Determine the (X, Y) coordinate at the center of the cell enclosing the given text.  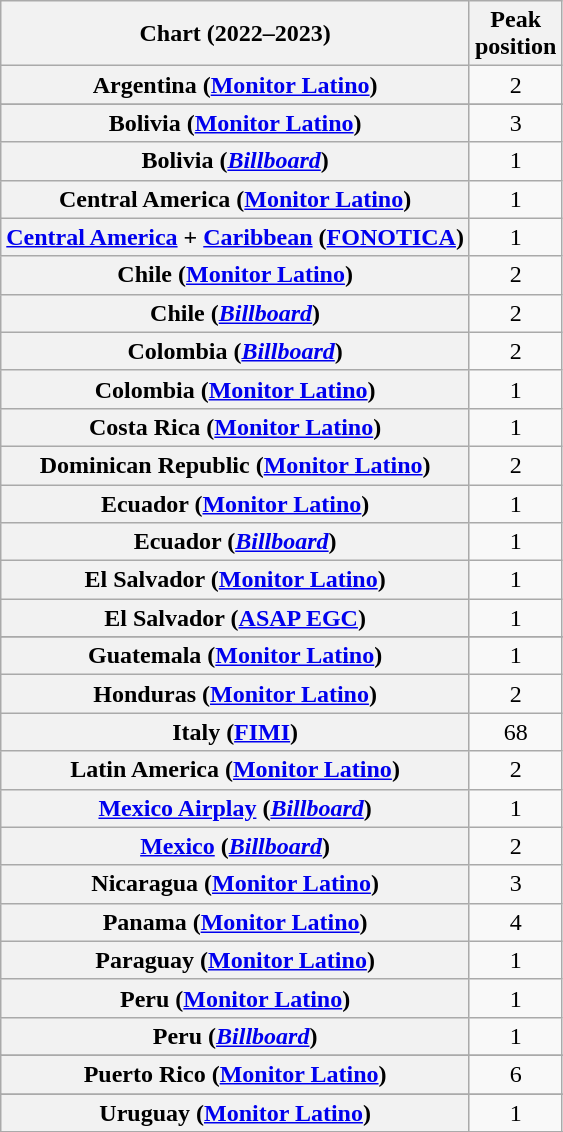
Italy (FIMI) (236, 732)
El Salvador (ASAP EGC) (236, 618)
Latin America (Monitor Latino) (236, 770)
Mexico (Billboard) (236, 846)
Puerto Rico (Monitor Latino) (236, 1074)
4 (515, 922)
Chile (Monitor Latino) (236, 275)
Peru (Billboard) (236, 1036)
Chart (2022–2023) (236, 34)
Guatemala (Monitor Latino) (236, 656)
Colombia (Monitor Latino) (236, 389)
Panama (Monitor Latino) (236, 922)
Central America (Monitor Latino) (236, 199)
Costa Rica (Monitor Latino) (236, 427)
Argentina (Monitor Latino) (236, 85)
Nicaragua (Monitor Latino) (236, 884)
Paraguay (Monitor Latino) (236, 960)
68 (515, 732)
Ecuador (Monitor Latino) (236, 503)
Bolivia (Billboard) (236, 161)
6 (515, 1074)
Ecuador (Billboard) (236, 542)
Bolivia (Monitor Latino) (236, 123)
Mexico Airplay (Billboard) (236, 808)
Chile (Billboard) (236, 313)
Uruguay (Monitor Latino) (236, 1113)
Central America + Caribbean (FONOTICA) (236, 237)
El Salvador (Monitor Latino) (236, 580)
Honduras (Monitor Latino) (236, 694)
Colombia (Billboard) (236, 351)
Dominican Republic (Monitor Latino) (236, 465)
Peakposition (515, 34)
Peru (Monitor Latino) (236, 998)
